From the cell containing the given text, extract its center point as [x, y] coordinate. 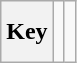
Key [27, 32]
